Capture the cell that displays the provided text and extract its (X, Y) central coordinate. 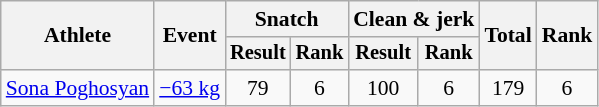
Clean & jerk (414, 19)
Snatch (286, 19)
Event (190, 36)
100 (383, 88)
−63 kg (190, 88)
79 (258, 88)
Athlete (78, 36)
Total (508, 36)
Sona Poghosyan (78, 88)
179 (508, 88)
